Detect which cell encompasses the target text, then output its [x, y] center coordinate. 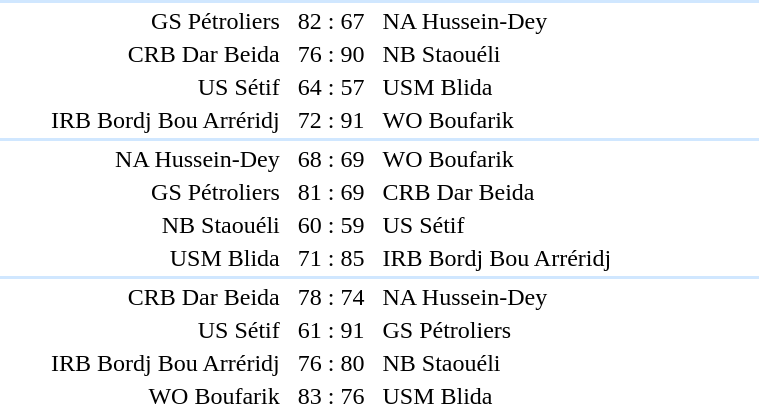
71 : 85 [331, 258]
78 : 74 [331, 297]
76 : 90 [331, 54]
82 : 67 [331, 21]
64 : 57 [331, 87]
72 : 91 [331, 120]
76 : 80 [331, 363]
81 : 69 [331, 192]
68 : 69 [331, 159]
60 : 59 [331, 225]
61 : 91 [331, 330]
